Detect which cell encompasses the target text, then output its (X, Y) center coordinate. 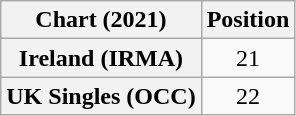
22 (248, 96)
Ireland (IRMA) (101, 58)
Chart (2021) (101, 20)
Position (248, 20)
21 (248, 58)
UK Singles (OCC) (101, 96)
